Search for the cell housing the specified text and yield its [X, Y] center coordinate. 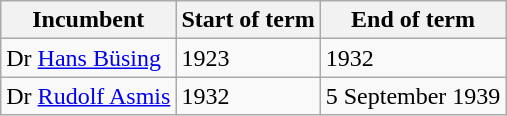
End of term [413, 20]
5 September 1939 [413, 96]
1923 [248, 58]
Dr Hans Büsing [88, 58]
Incumbent [88, 20]
Dr Rudolf Asmis [88, 96]
Start of term [248, 20]
